From the cell containing the given text, extract its center point as (X, Y) coordinate. 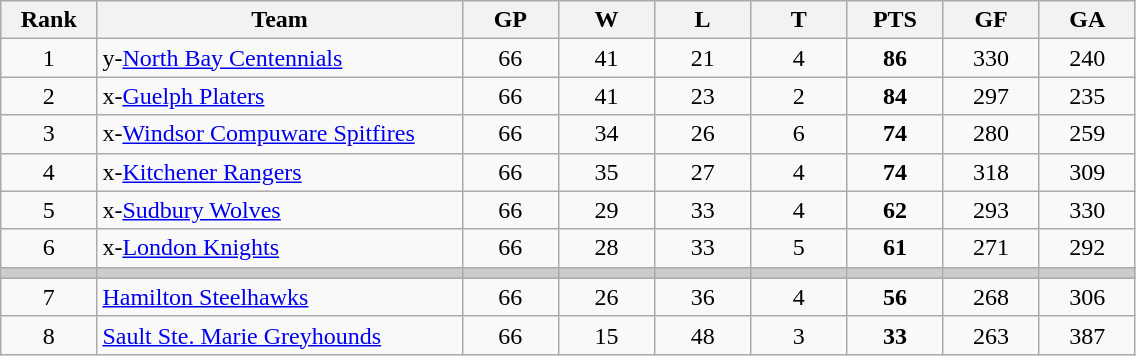
387 (1087, 335)
86 (895, 58)
GF (991, 20)
Team (280, 20)
240 (1087, 58)
W (606, 20)
Rank (49, 20)
1 (49, 58)
268 (991, 297)
GP (510, 20)
309 (1087, 172)
28 (606, 248)
61 (895, 248)
263 (991, 335)
x-Sudbury Wolves (280, 210)
7 (49, 297)
34 (606, 134)
293 (991, 210)
Hamilton Steelhawks (280, 297)
56 (895, 297)
235 (1087, 96)
27 (703, 172)
L (703, 20)
29 (606, 210)
y-North Bay Centennials (280, 58)
GA (1087, 20)
271 (991, 248)
23 (703, 96)
292 (1087, 248)
35 (606, 172)
259 (1087, 134)
x-Guelph Platers (280, 96)
PTS (895, 20)
x-Kitchener Rangers (280, 172)
x-Windsor Compuware Spitfires (280, 134)
Sault Ste. Marie Greyhounds (280, 335)
48 (703, 335)
T (799, 20)
15 (606, 335)
62 (895, 210)
x-London Knights (280, 248)
8 (49, 335)
21 (703, 58)
36 (703, 297)
306 (1087, 297)
280 (991, 134)
297 (991, 96)
84 (895, 96)
318 (991, 172)
